Provide the (X, Y) coordinate of the cell's center where the given text is located.  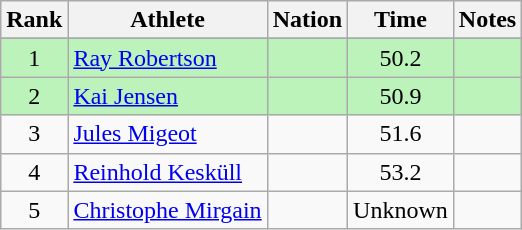
Christophe Mirgain (168, 210)
Ray Robertson (168, 58)
Unknown (401, 210)
Nation (307, 20)
Notes (487, 20)
5 (34, 210)
Kai Jensen (168, 96)
1 (34, 58)
Athlete (168, 20)
Jules Migeot (168, 134)
51.6 (401, 134)
Rank (34, 20)
Time (401, 20)
Reinhold Kesküll (168, 172)
3 (34, 134)
4 (34, 172)
50.2 (401, 58)
53.2 (401, 172)
50.9 (401, 96)
2 (34, 96)
